Find where the given text appears and provide that cell's center as (x, y) coordinate. 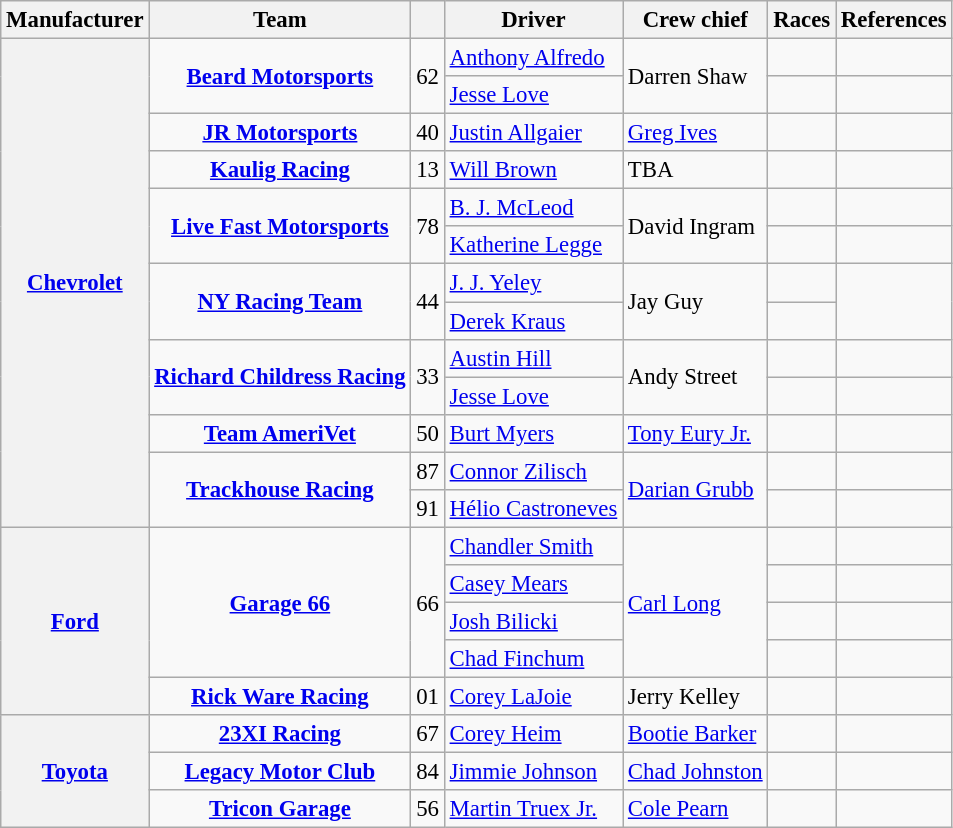
Casey Mears (533, 584)
Chandler Smith (533, 546)
Crew chief (696, 20)
Jerry Kelley (696, 697)
Chad Finchum (533, 659)
Martin Truex Jr. (533, 809)
44 (428, 302)
Will Brown (533, 170)
Connor Zilisch (533, 471)
67 (428, 734)
Team (280, 20)
Team AmeriVet (280, 433)
Legacy Motor Club (280, 772)
50 (428, 433)
Rick Ware Racing (280, 697)
87 (428, 471)
Kaulig Racing (280, 170)
13 (428, 170)
Austin Hill (533, 358)
B. J. McLeod (533, 208)
Cole Pearn (696, 809)
01 (428, 697)
Jimmie Johnson (533, 772)
Corey LaJoie (533, 697)
Beard Motorsports (280, 76)
33 (428, 376)
Katherine Legge (533, 245)
Darian Grubb (696, 490)
Manufacturer (75, 20)
84 (428, 772)
66 (428, 602)
62 (428, 76)
Derek Kraus (533, 321)
40 (428, 133)
David Ingram (696, 226)
Tricon Garage (280, 809)
Trackhouse Racing (280, 490)
23XI Racing (280, 734)
NY Racing Team (280, 302)
Josh Bilicki (533, 621)
Ford (75, 621)
Toyota (75, 772)
Hélio Castroneves (533, 509)
Justin Allgaier (533, 133)
Andy Street (696, 376)
JR Motorsports (280, 133)
TBA (696, 170)
Tony Eury Jr. (696, 433)
Anthony Alfredo (533, 58)
Burt Myers (533, 433)
Jay Guy (696, 302)
Darren Shaw (696, 76)
Garage 66 (280, 602)
Driver (533, 20)
Richard Childress Racing (280, 376)
Chad Johnston (696, 772)
78 (428, 226)
J. J. Yeley (533, 283)
Chevrolet (75, 284)
56 (428, 809)
Greg Ives (696, 133)
91 (428, 509)
Live Fast Motorsports (280, 226)
Corey Heim (533, 734)
Bootie Barker (696, 734)
Races (802, 20)
References (894, 20)
Carl Long (696, 602)
